Output the (x, y) coordinate of the center of the cell containing the given text.  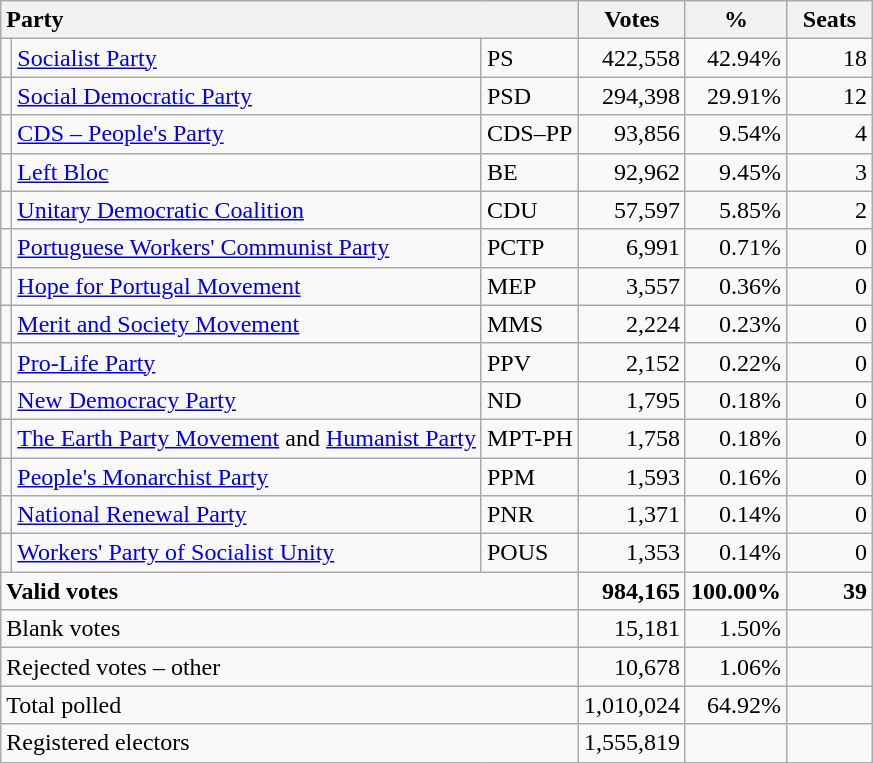
Merit and Society Movement (247, 324)
9.54% (736, 134)
0.16% (736, 477)
Registered electors (290, 743)
Votes (632, 20)
1,758 (632, 438)
2,152 (632, 362)
Portuguese Workers' Communist Party (247, 248)
Socialist Party (247, 58)
0.22% (736, 362)
3,557 (632, 286)
CDS–PP (530, 134)
MPT-PH (530, 438)
92,962 (632, 172)
1,593 (632, 477)
1,371 (632, 515)
2,224 (632, 324)
42.94% (736, 58)
1,353 (632, 553)
New Democracy Party (247, 400)
Total polled (290, 705)
Seats (829, 20)
9.45% (736, 172)
18 (829, 58)
1.50% (736, 629)
The Earth Party Movement and Humanist Party (247, 438)
64.92% (736, 705)
National Renewal Party (247, 515)
0.36% (736, 286)
39 (829, 591)
CDU (530, 210)
PNR (530, 515)
294,398 (632, 96)
Rejected votes – other (290, 667)
MMS (530, 324)
1,795 (632, 400)
PCTP (530, 248)
100.00% (736, 591)
People's Monarchist Party (247, 477)
57,597 (632, 210)
PS (530, 58)
Blank votes (290, 629)
BE (530, 172)
MEP (530, 286)
1,555,819 (632, 743)
PPV (530, 362)
Hope for Portugal Movement (247, 286)
Party (290, 20)
4 (829, 134)
1,010,024 (632, 705)
6,991 (632, 248)
Workers' Party of Socialist Unity (247, 553)
PPM (530, 477)
1.06% (736, 667)
PSD (530, 96)
POUS (530, 553)
422,558 (632, 58)
10,678 (632, 667)
Pro-Life Party (247, 362)
Left Bloc (247, 172)
0.23% (736, 324)
5.85% (736, 210)
29.91% (736, 96)
Social Democratic Party (247, 96)
15,181 (632, 629)
0.71% (736, 248)
2 (829, 210)
984,165 (632, 591)
3 (829, 172)
12 (829, 96)
CDS – People's Party (247, 134)
93,856 (632, 134)
Valid votes (290, 591)
ND (530, 400)
Unitary Democratic Coalition (247, 210)
% (736, 20)
